Return (X, Y) of the center of cell containing provided text 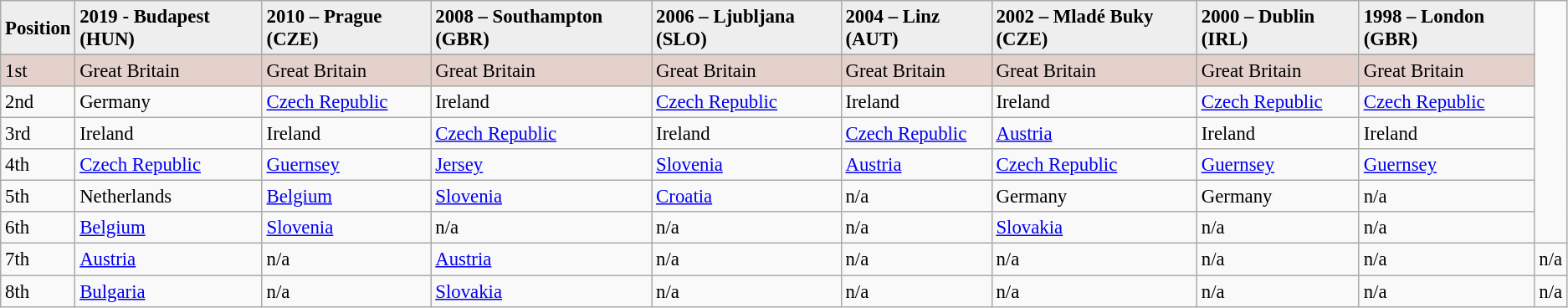
Croatia (746, 197)
2nd (38, 102)
8th (38, 291)
1st (38, 71)
4th (38, 165)
2000 – Dublin (IRL) (1278, 28)
6th (38, 228)
2004 – Linz (AUT) (916, 28)
Netherlands (169, 197)
2019 - Budapest (HUN) (169, 28)
Position (38, 28)
2008 – Southampton (GBR) (541, 28)
2006 – Ljubljana (SLO) (746, 28)
5th (38, 197)
1998 – London (GBR) (1447, 28)
2010 – Prague (CZE) (346, 28)
7th (38, 259)
3rd (38, 134)
Bulgaria (169, 291)
Jersey (541, 165)
2002 – Mladé Buky (CZE) (1094, 28)
